From the cell containing the given text, extract its center point as (X, Y) coordinate. 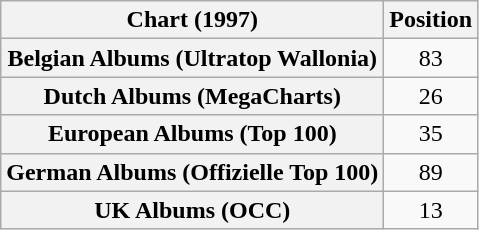
13 (431, 210)
Position (431, 20)
35 (431, 134)
European Albums (Top 100) (192, 134)
Dutch Albums (MegaCharts) (192, 96)
83 (431, 58)
26 (431, 96)
UK Albums (OCC) (192, 210)
89 (431, 172)
German Albums (Offizielle Top 100) (192, 172)
Belgian Albums (Ultratop Wallonia) (192, 58)
Chart (1997) (192, 20)
